Find where the given text appears and provide that cell's center as (X, Y) coordinate. 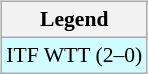
ITF WTT (2–0) (74, 55)
Legend (74, 20)
